Identify which cell holds the provided text, then report its (x, y) central coordinate. 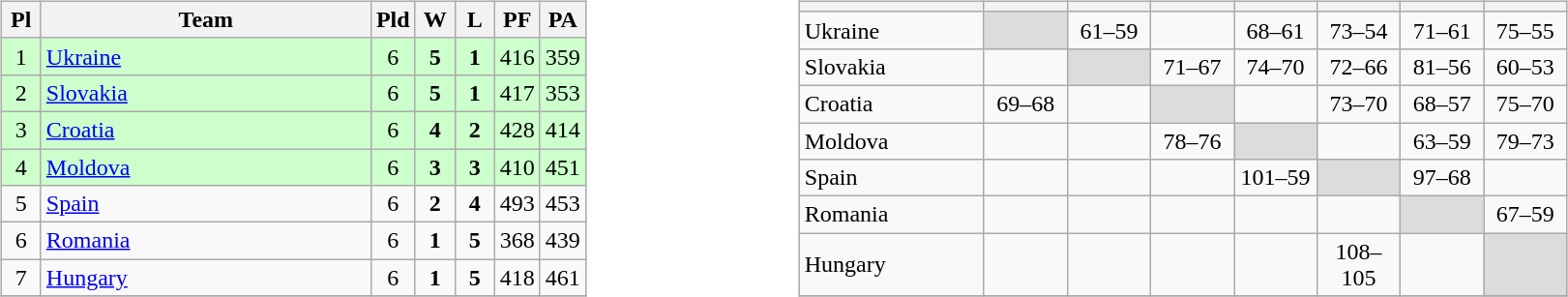
68–61 (1276, 30)
428 (517, 130)
493 (517, 204)
PA (563, 19)
Team (205, 19)
Pld (393, 19)
71–61 (1442, 30)
108–105 (1359, 265)
7 (21, 278)
81–56 (1442, 67)
451 (563, 167)
W (435, 19)
101–59 (1276, 178)
PF (517, 19)
414 (563, 130)
461 (563, 278)
453 (563, 204)
68–57 (1442, 104)
74–70 (1276, 67)
L (474, 19)
353 (563, 93)
Pl (21, 19)
73–70 (1359, 104)
78–76 (1192, 140)
67–59 (1525, 215)
60–53 (1525, 67)
72–66 (1359, 67)
359 (563, 56)
63–59 (1442, 140)
79–73 (1525, 140)
73–54 (1359, 30)
410 (517, 167)
61–59 (1109, 30)
71–67 (1192, 67)
439 (563, 241)
418 (517, 278)
69–68 (1025, 104)
417 (517, 93)
416 (517, 56)
368 (517, 241)
75–55 (1525, 30)
97–68 (1442, 178)
75–70 (1525, 104)
